Find where the given text appears and provide that cell's center as [x, y] coordinate. 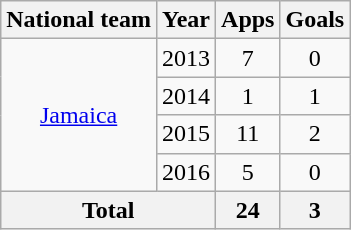
2013 [186, 58]
2016 [186, 172]
2 [315, 134]
3 [315, 210]
National team [79, 20]
5 [248, 172]
Goals [315, 20]
2014 [186, 96]
7 [248, 58]
Jamaica [79, 115]
2015 [186, 134]
24 [248, 210]
Year [186, 20]
11 [248, 134]
Apps [248, 20]
Total [108, 210]
